Capture the cell that displays the provided text and extract its [x, y] central coordinate. 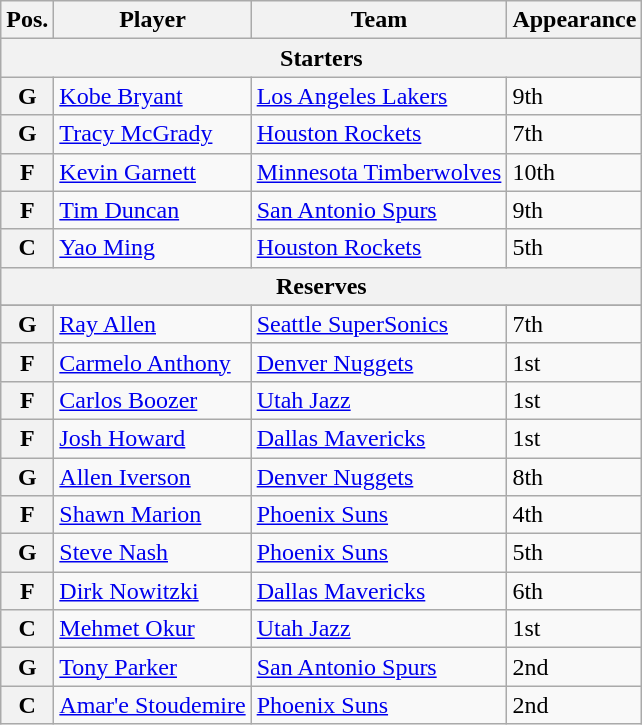
Carmelo Anthony [152, 362]
Allen Iverson [152, 477]
Steve Nash [152, 553]
Appearance [574, 20]
Seattle SuperSonics [379, 324]
Tony Parker [152, 667]
Los Angeles Lakers [379, 96]
Ray Allen [152, 324]
Dirk Nowitzki [152, 591]
Yao Ming [152, 248]
Starters [322, 58]
8th [574, 477]
Team [379, 20]
Minnesota Timberwolves [379, 172]
4th [574, 515]
Josh Howard [152, 438]
Carlos Boozer [152, 400]
Player [152, 20]
Pos. [28, 20]
Shawn Marion [152, 515]
Reserves [322, 286]
10th [574, 172]
6th [574, 591]
Mehmet Okur [152, 629]
Kevin Garnett [152, 172]
Tim Duncan [152, 210]
Tracy McGrady [152, 134]
Amar'e Stoudemire [152, 705]
Kobe Bryant [152, 96]
